Detect which cell encompasses the target text, then output its (x, y) center coordinate. 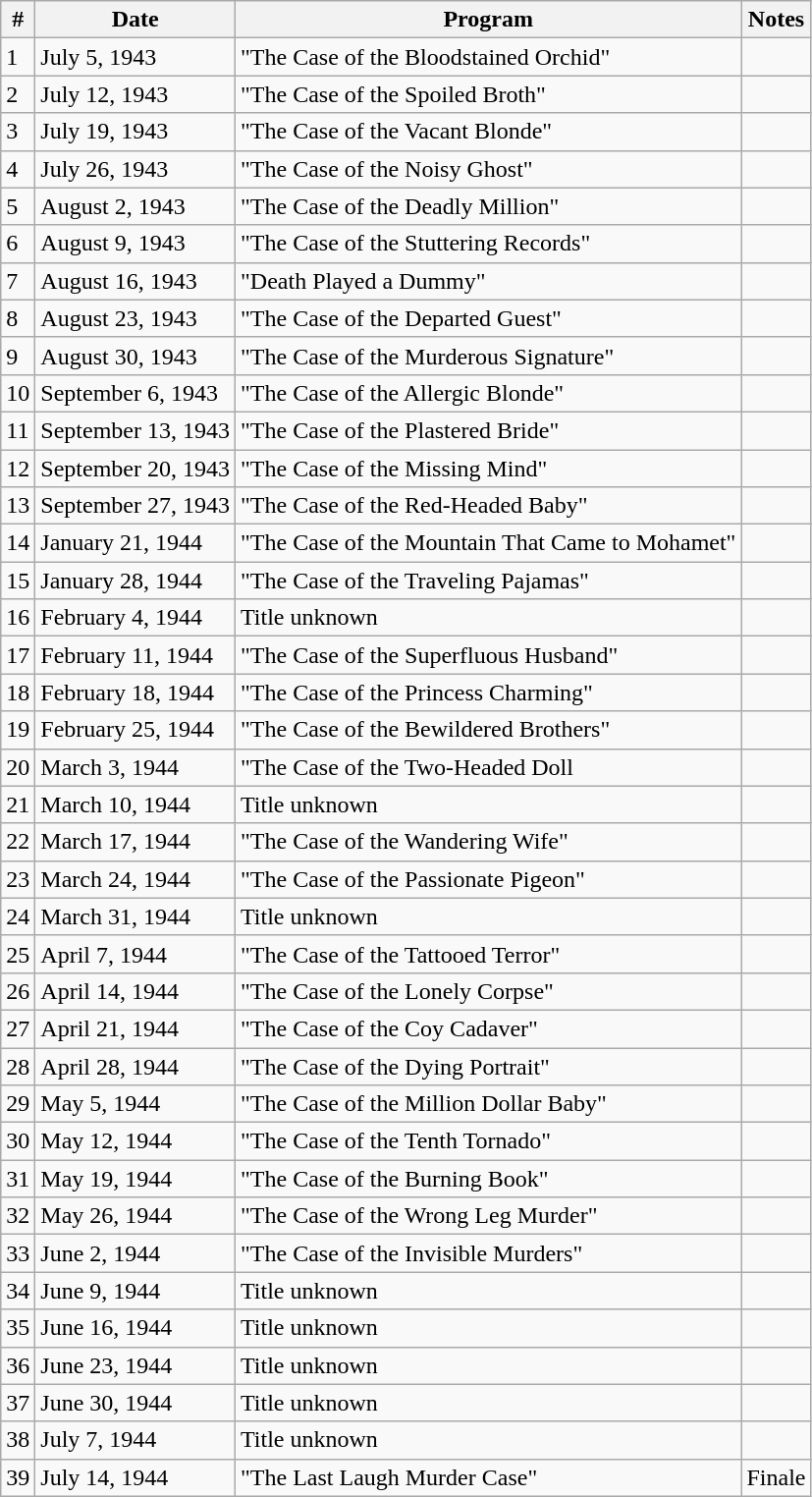
"The Case of the Burning Book" (489, 1179)
"The Case of the Princess Charming" (489, 693)
February 25, 1944 (135, 730)
April 7, 1944 (135, 954)
August 9, 1943 (135, 244)
Notes (776, 20)
June 2, 1944 (135, 1253)
35 (18, 1328)
May 19, 1944 (135, 1179)
March 31, 1944 (135, 916)
"The Case of the Bloodstained Orchid" (489, 57)
April 21, 1944 (135, 1028)
4 (18, 169)
Program (489, 20)
13 (18, 506)
June 30, 1944 (135, 1403)
"The Case of the Stuttering Records" (489, 244)
6 (18, 244)
July 19, 1943 (135, 132)
September 13, 1943 (135, 430)
September 20, 1943 (135, 469)
July 14, 1944 (135, 1477)
"The Case of the Dying Portrait" (489, 1066)
8 (18, 318)
5 (18, 206)
"The Case of the Invisible Murders" (489, 1253)
"The Case of the Red-Headed Baby" (489, 506)
"The Case of the Superfluous Husband" (489, 655)
May 5, 1944 (135, 1104)
21 (18, 804)
July 7, 1944 (135, 1440)
April 14, 1944 (135, 991)
12 (18, 469)
24 (18, 916)
34 (18, 1291)
September 27, 1943 (135, 506)
19 (18, 730)
"Death Played a Dummy" (489, 281)
"The Case of the Plastered Bride" (489, 430)
March 17, 1944 (135, 842)
25 (18, 954)
"The Case of the Tattooed Terror" (489, 954)
"The Case of the Deadly Million" (489, 206)
39 (18, 1477)
April 28, 1944 (135, 1066)
7 (18, 281)
March 3, 1944 (135, 767)
August 30, 1943 (135, 356)
June 23, 1944 (135, 1365)
February 4, 1944 (135, 618)
"The Case of the Vacant Blonde" (489, 132)
July 5, 1943 (135, 57)
February 18, 1944 (135, 693)
"The Case of the Missing Mind" (489, 469)
1 (18, 57)
29 (18, 1104)
17 (18, 655)
Finale (776, 1477)
36 (18, 1365)
"The Case of the Lonely Corpse" (489, 991)
"The Case of the Bewildered Brothers" (489, 730)
July 26, 1943 (135, 169)
"The Case of the Departed Guest" (489, 318)
20 (18, 767)
March 24, 1944 (135, 879)
2 (18, 94)
"The Case of the Traveling Pajamas" (489, 581)
38 (18, 1440)
August 16, 1943 (135, 281)
September 6, 1943 (135, 393)
9 (18, 356)
August 23, 1943 (135, 318)
"The Case of the Murderous Signature" (489, 356)
23 (18, 879)
February 11, 1944 (135, 655)
11 (18, 430)
"The Case of the Wrong Leg Murder" (489, 1216)
"The Case of the Mountain That Came to Mohamet" (489, 543)
"The Case of the Tenth Tornado" (489, 1141)
32 (18, 1216)
"The Case of the Coy Cadaver" (489, 1028)
15 (18, 581)
"The Case of the Noisy Ghost" (489, 169)
"The Case of the Allergic Blonde" (489, 393)
37 (18, 1403)
3 (18, 132)
# (18, 20)
May 12, 1944 (135, 1141)
27 (18, 1028)
16 (18, 618)
June 9, 1944 (135, 1291)
"The Case of the Passionate Pigeon" (489, 879)
"The Case of the Million Dollar Baby" (489, 1104)
"The Case of the Two-Headed Doll (489, 767)
28 (18, 1066)
"The Last Laugh Murder Case" (489, 1477)
31 (18, 1179)
26 (18, 991)
22 (18, 842)
18 (18, 693)
July 12, 1943 (135, 94)
"The Case of the Spoiled Broth" (489, 94)
June 16, 1944 (135, 1328)
January 28, 1944 (135, 581)
March 10, 1944 (135, 804)
33 (18, 1253)
May 26, 1944 (135, 1216)
30 (18, 1141)
10 (18, 393)
"The Case of the Wandering Wife" (489, 842)
Date (135, 20)
August 2, 1943 (135, 206)
January 21, 1944 (135, 543)
14 (18, 543)
